From the cell containing the given text, extract its center point as [x, y] coordinate. 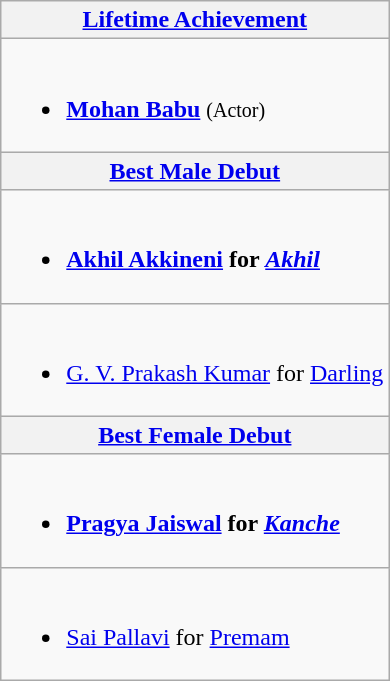
Best Male Debut [195, 171]
Lifetime Achievement [195, 20]
G. V. Prakash Kumar for Darling [195, 360]
Akhil Akkineni for Akhil [195, 246]
Best Female Debut [195, 435]
Pragya Jaiswal for Kanche [195, 510]
Sai Pallavi for Premam [195, 624]
Mohan Babu (Actor) [195, 96]
